For the text-containing cell, return its midpoint in (X, Y) coordinate format. 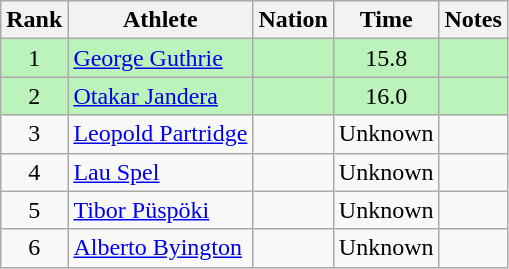
Tibor Püspöki (160, 210)
Rank (34, 20)
15.8 (386, 58)
1 (34, 58)
2 (34, 96)
George Guthrie (160, 58)
6 (34, 248)
Time (386, 20)
Notes (473, 20)
Leopold Partridge (160, 134)
5 (34, 210)
3 (34, 134)
4 (34, 172)
Alberto Byington (160, 248)
Lau Spel (160, 172)
16.0 (386, 96)
Nation (293, 20)
Otakar Jandera (160, 96)
Athlete (160, 20)
